For the text-containing cell, return its midpoint in [x, y] coordinate format. 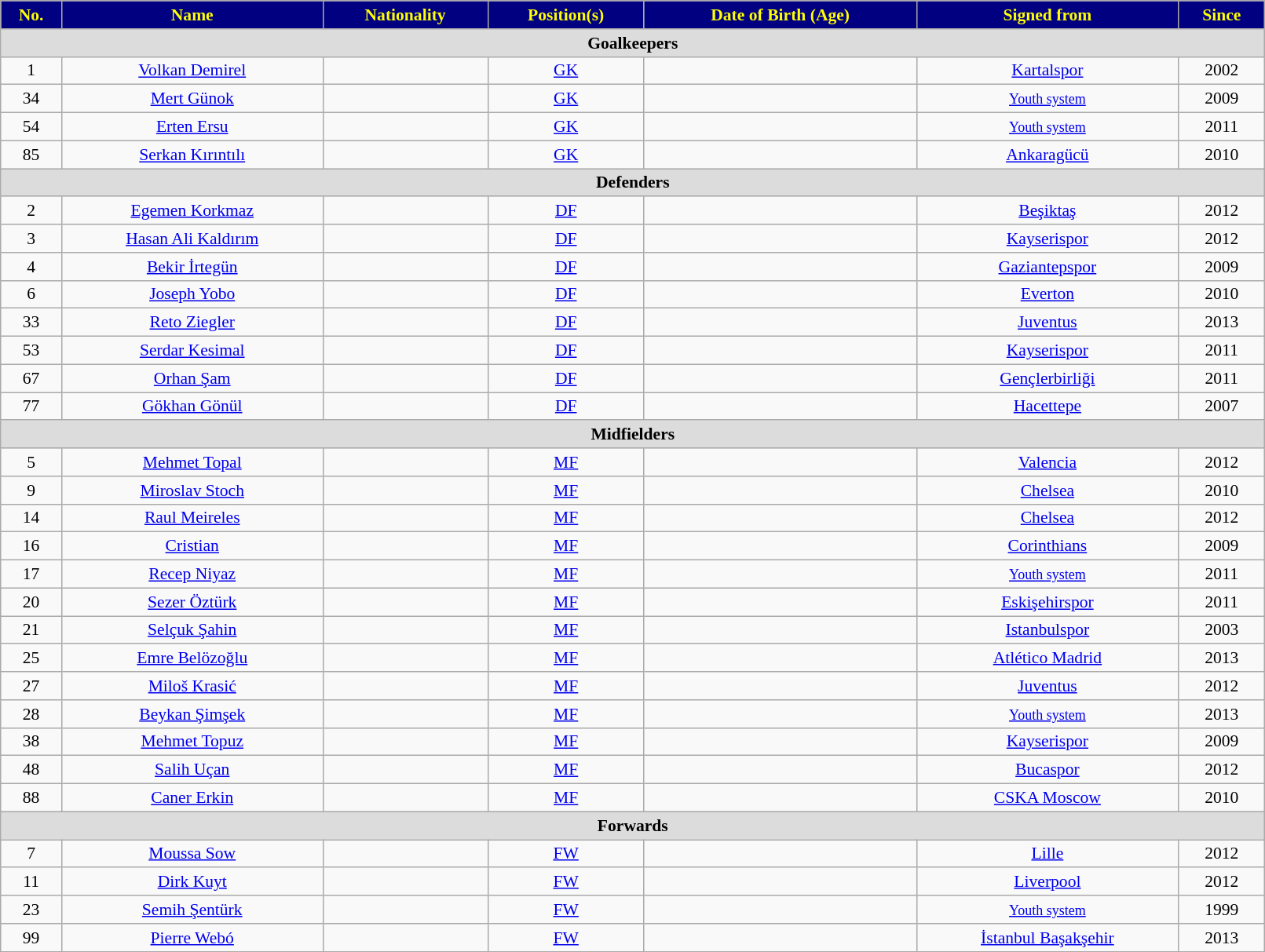
1999 [1222, 910]
Reto Ziegler [192, 323]
Kartalspor [1047, 71]
23 [31, 910]
Recep Niyaz [192, 574]
Miroslav Stoch [192, 491]
Egemen Korkmaz [192, 211]
21 [31, 630]
Erten Ersu [192, 127]
Mert Günok [192, 99]
Pierre Webó [192, 938]
2 [31, 211]
Emre Belözoğlu [192, 658]
Istanbulspor [1047, 630]
Hacettepe [1047, 407]
14 [31, 518]
5 [31, 462]
Moussa Sow [192, 854]
88 [31, 798]
Position(s) [565, 15]
Miloš Krasić [192, 686]
No. [31, 15]
Salih Uçan [192, 770]
Signed from [1047, 15]
Orhan Şam [192, 378]
99 [31, 938]
Caner Erkin [192, 798]
3 [31, 239]
77 [31, 407]
Nationality [405, 15]
Semih Şentürk [192, 910]
2007 [1222, 407]
28 [31, 714]
Serkan Kırıntılı [192, 155]
54 [31, 127]
11 [31, 882]
Bucaspor [1047, 770]
25 [31, 658]
38 [31, 742]
2003 [1222, 630]
Defenders [633, 183]
1 [31, 71]
Everton [1047, 294]
Atlético Madrid [1047, 658]
48 [31, 770]
Dirk Kuyt [192, 882]
17 [31, 574]
67 [31, 378]
Forwards [633, 826]
Since [1222, 15]
Lille [1047, 854]
İstanbul Başakşehir [1047, 938]
Raul Meireles [192, 518]
Eskişehirspor [1047, 602]
Ankaragücü [1047, 155]
Corinthians [1047, 546]
27 [31, 686]
Sezer Öztürk [192, 602]
6 [31, 294]
20 [31, 602]
Mehmet Topuz [192, 742]
Bekir İrtegün [192, 267]
Name [192, 15]
Date of Birth (Age) [781, 15]
34 [31, 99]
Liverpool [1047, 882]
7 [31, 854]
Gençlerbirliği [1047, 378]
Beykan Şimşek [192, 714]
Serdar Kesimal [192, 351]
85 [31, 155]
Gaziantepspor [1047, 267]
2002 [1222, 71]
Gökhan Gönül [192, 407]
Midfielders [633, 435]
4 [31, 267]
Cristian [192, 546]
Valencia [1047, 462]
CSKA Moscow [1047, 798]
33 [31, 323]
53 [31, 351]
16 [31, 546]
Mehmet Topal [192, 462]
Hasan Ali Kaldırım [192, 239]
Beşiktaş [1047, 211]
Volkan Demirel [192, 71]
Joseph Yobo [192, 294]
Goalkeepers [633, 43]
Selçuk Şahin [192, 630]
9 [31, 491]
